Scan for the cell matching the given text and deliver its [X, Y] coordinate at center. 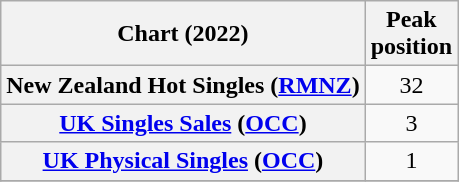
New Zealand Hot Singles (RMNZ) [183, 85]
32 [411, 85]
Peakposition [411, 34]
UK Singles Sales (OCC) [183, 123]
Chart (2022) [183, 34]
UK Physical Singles (OCC) [183, 161]
1 [411, 161]
3 [411, 123]
